Capture the cell that displays the provided text and extract its (X, Y) central coordinate. 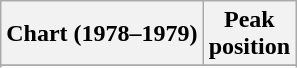
Peakposition (249, 34)
Chart (1978–1979) (102, 34)
